Output the [X, Y] coordinate of the center of the cell containing the given text.  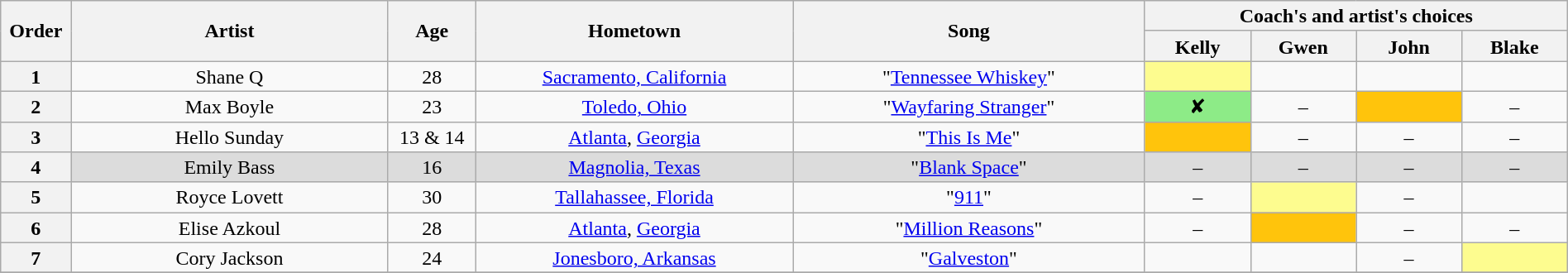
24 [432, 258]
Hello Sunday [230, 137]
"911" [969, 197]
Jonesboro, Arkansas [633, 258]
Hometown [633, 31]
6 [36, 228]
Toledo, Ohio [633, 106]
Song [969, 31]
1 [36, 76]
"This Is Me" [969, 137]
Magnolia, Texas [633, 167]
3 [36, 137]
Elise Azkoul [230, 228]
"Tennessee Whiskey" [969, 76]
Tallahassee, Florida [633, 197]
Order [36, 31]
Shane Q [230, 76]
2 [36, 106]
Artist [230, 31]
John [1409, 46]
5 [36, 197]
4 [36, 167]
Emily Bass [230, 167]
"Blank Space" [969, 167]
Blake [1514, 46]
30 [432, 197]
Cory Jackson [230, 258]
Age [432, 31]
"Wayfaring Stranger" [969, 106]
Sacramento, California [633, 76]
13 & 14 [432, 137]
23 [432, 106]
Kelly [1198, 46]
16 [432, 167]
Max Boyle [230, 106]
✘ [1198, 106]
Royce Lovett [230, 197]
7 [36, 258]
Gwen [1303, 46]
"Galveston" [969, 258]
"Million Reasons" [969, 228]
Coach's and artist's choices [1356, 17]
